Determine the [X, Y] coordinate at the center of the cell enclosing the given text.  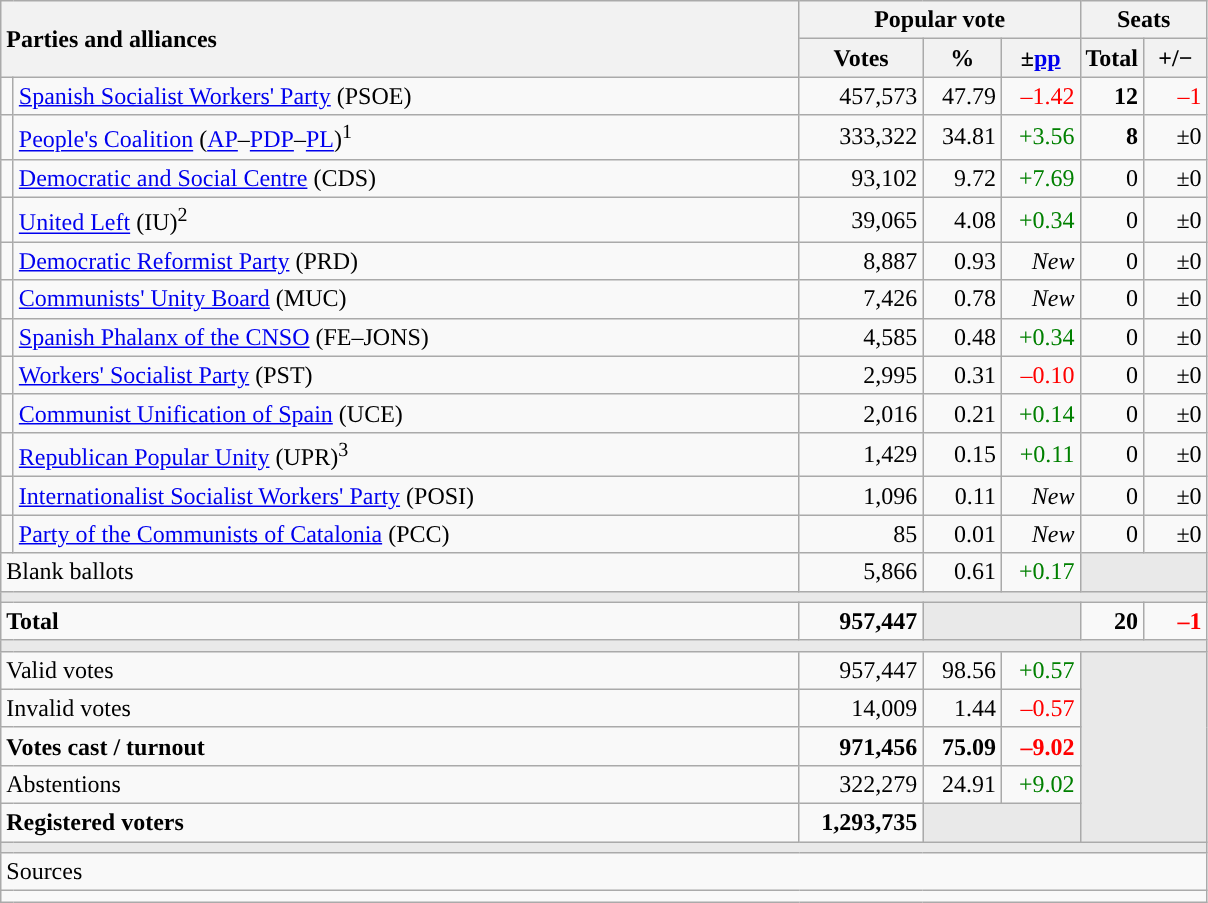
+0.11 [1040, 454]
39,065 [861, 220]
Democratic Reformist Party (PRD) [406, 261]
0.21 [962, 413]
5,866 [861, 572]
Invalid votes [400, 708]
0.61 [962, 572]
93,102 [861, 178]
Spanish Socialist Workers' Party (PSOE) [406, 96]
8 [1112, 138]
0.93 [962, 261]
Valid votes [400, 670]
2,016 [861, 413]
12 [1112, 96]
333,322 [861, 138]
457,573 [861, 96]
4.08 [962, 220]
United Left (IU)2 [406, 220]
0.11 [962, 496]
Party of the Communists of Catalonia (PCC) [406, 534]
9.72 [962, 178]
20 [1112, 621]
75.09 [962, 746]
–1.42 [1040, 96]
971,456 [861, 746]
4,585 [861, 337]
1.44 [962, 708]
14,009 [861, 708]
–0.57 [1040, 708]
0.48 [962, 337]
% [962, 58]
+0.14 [1040, 413]
+9.02 [1040, 785]
Parties and alliances [400, 39]
Internationalist Socialist Workers' Party (POSI) [406, 496]
+0.17 [1040, 572]
0.01 [962, 534]
Votes cast / turnout [400, 746]
Communists' Unity Board (MUC) [406, 299]
People's Coalition (AP–PDP–PL)1 [406, 138]
+3.56 [1040, 138]
0.78 [962, 299]
1,293,735 [861, 823]
34.81 [962, 138]
Popular vote [940, 20]
+7.69 [1040, 178]
Registered voters [400, 823]
+/− [1176, 58]
Workers' Socialist Party (PST) [406, 375]
+0.57 [1040, 670]
47.79 [962, 96]
24.91 [962, 785]
322,279 [861, 785]
0.31 [962, 375]
Spanish Phalanx of the CNSO (FE–JONS) [406, 337]
Votes [861, 58]
98.56 [962, 670]
Communist Unification of Spain (UCE) [406, 413]
Democratic and Social Centre (CDS) [406, 178]
Seats [1144, 20]
1,429 [861, 454]
85 [861, 534]
7,426 [861, 299]
8,887 [861, 261]
1,096 [861, 496]
Abstentions [400, 785]
2,995 [861, 375]
0.15 [962, 454]
±pp [1040, 58]
–0.10 [1040, 375]
Blank ballots [400, 572]
Sources [604, 872]
–9.02 [1040, 746]
Republican Popular Unity (UPR)3 [406, 454]
